Pinpoint the cell where the given text exists, returning its [x, y] midpoint coordinate. 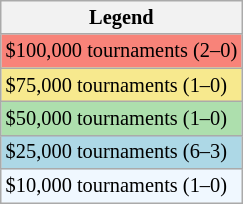
$10,000 tournaments (1–0) [122, 186]
$50,000 tournaments (1–0) [122, 118]
$100,000 tournaments (2–0) [122, 51]
$25,000 tournaments (6–3) [122, 152]
$75,000 tournaments (1–0) [122, 85]
Legend [122, 17]
